Provide the (x, y) coordinate of the cell's center where the given text is located.  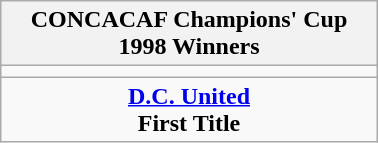
D.C. UnitedFirst Title (189, 110)
CONCACAF Champions' Cup1998 Winners (189, 34)
